Search for the cell housing the specified text and yield its (X, Y) center coordinate. 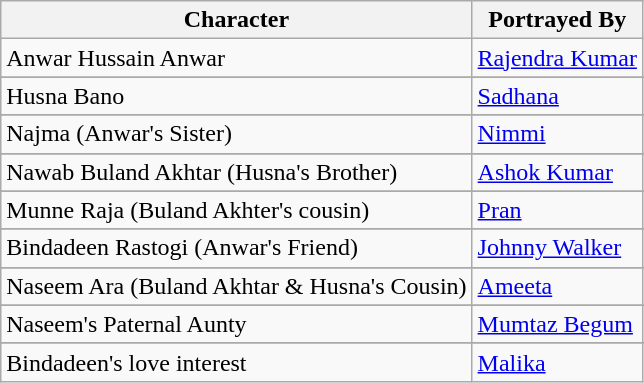
Munne Raja (Buland Akhter's cousin) (236, 210)
Nawab Buland Akhtar (Husna's Brother) (236, 172)
Anwar Hussain Anwar (236, 58)
Nimmi (557, 134)
Ashok Kumar (557, 172)
Character (236, 20)
Husna Bano (236, 96)
Malika (557, 362)
Mumtaz Begum (557, 324)
Portrayed By (557, 20)
Najma (Anwar's Sister) (236, 134)
Naseem Ara (Buland Akhtar & Husna's Cousin) (236, 286)
Pran (557, 210)
Bindadeen Rastogi (Anwar's Friend) (236, 248)
Bindadeen's love interest (236, 362)
Ameeta (557, 286)
Johnny Walker (557, 248)
Sadhana (557, 96)
Naseem's Paternal Aunty (236, 324)
Rajendra Kumar (557, 58)
